Provide the (X, Y) coordinate of the cell's center where the given text is located.  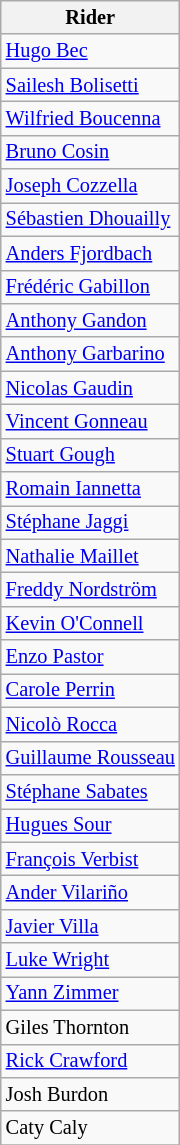
Nicolò Rocca (90, 724)
Stéphane Jaggi (90, 522)
Giles Thornton (90, 1027)
Nathalie Maillet (90, 556)
Ander Vilariño (90, 892)
Rick Crawford (90, 1061)
Caty Caly (90, 1128)
Luke Wright (90, 960)
Anders Fjordbach (90, 253)
Anthony Garbarino (90, 354)
Kevin O'Connell (90, 623)
Josh Burdon (90, 1094)
Hugo Bec (90, 51)
Stuart Gough (90, 455)
Guillaume Rousseau (90, 758)
Carole Perrin (90, 690)
Enzo Pastor (90, 657)
Sébastien Dhouailly (90, 219)
Freddy Nordström (90, 589)
Anthony Gandon (90, 320)
François Verbist (90, 859)
Sailesh Bolisetti (90, 85)
Frédéric Gabillon (90, 287)
Joseph Cozzella (90, 186)
Javier Villa (90, 926)
Nicolas Gaudin (90, 388)
Wilfried Boucenna (90, 118)
Vincent Gonneau (90, 421)
Bruno Cosin (90, 152)
Yann Zimmer (90, 993)
Romain Iannetta (90, 489)
Hugues Sour (90, 825)
Stéphane Sabates (90, 791)
Rider (90, 17)
